Output the [X, Y] coordinate of the center of the cell containing the given text.  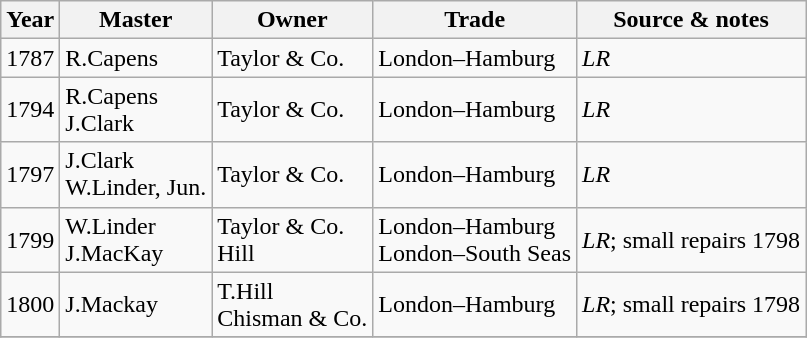
Year [30, 20]
London–HamburgLondon–South Seas [475, 240]
T.HillChisman & Co. [292, 304]
Owner [292, 20]
J.Mackay [136, 304]
J.ClarkW.Linder, Jun. [136, 174]
1800 [30, 304]
1787 [30, 58]
R.Capens [136, 58]
Trade [475, 20]
1794 [30, 110]
Taylor & Co.Hill [292, 240]
1797 [30, 174]
Source & notes [692, 20]
Master [136, 20]
R.CapensJ.Clark [136, 110]
1799 [30, 240]
W.LinderJ.MacKay [136, 240]
